Find where the given text appears and provide that cell's center as (X, Y) coordinate. 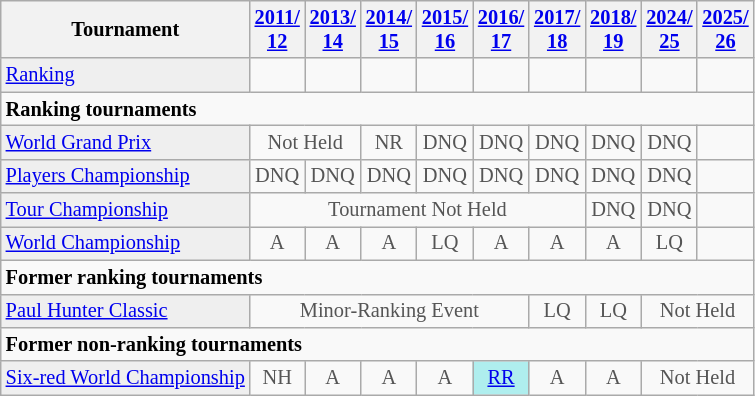
2014/15 (389, 29)
Ranking tournaments (378, 109)
2011/12 (278, 29)
NR (389, 142)
2013/14 (333, 29)
Tournament (126, 29)
2015/16 (445, 29)
Ranking (126, 75)
World Championship (126, 243)
2024/25 (669, 29)
Six-red World Championship (126, 378)
2025/26 (725, 29)
Players Championship (126, 176)
World Grand Prix (126, 142)
NH (278, 378)
Paul Hunter Classic (126, 311)
Minor-Ranking Event (390, 311)
Tournament Not Held (418, 210)
Former non-ranking tournaments (378, 344)
Tour Championship (126, 210)
2018/19 (613, 29)
Former ranking tournaments (378, 277)
2016/17 (501, 29)
2017/18 (557, 29)
RR (501, 378)
